Find where the given text appears and provide that cell's center as (x, y) coordinate. 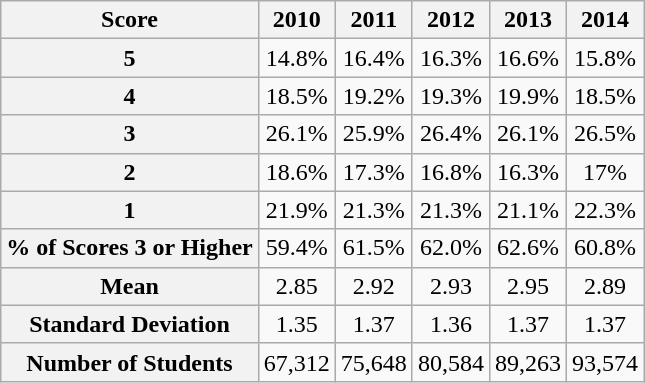
62.0% (450, 248)
3 (130, 134)
89,263 (528, 362)
2.95 (528, 286)
2013 (528, 20)
Mean (130, 286)
2.89 (604, 286)
19.3% (450, 96)
17.3% (374, 172)
61.5% (374, 248)
14.8% (296, 58)
18.6% (296, 172)
2012 (450, 20)
25.9% (374, 134)
% of Scores 3 or Higher (130, 248)
Score (130, 20)
59.4% (296, 248)
22.3% (604, 210)
16.4% (374, 58)
2.93 (450, 286)
16.6% (528, 58)
67,312 (296, 362)
17% (604, 172)
Number of Students (130, 362)
93,574 (604, 362)
Standard Deviation (130, 324)
21.9% (296, 210)
80,584 (450, 362)
2 (130, 172)
16.8% (450, 172)
15.8% (604, 58)
2010 (296, 20)
1.35 (296, 324)
26.4% (450, 134)
1.36 (450, 324)
26.5% (604, 134)
4 (130, 96)
1 (130, 210)
2.85 (296, 286)
5 (130, 58)
75,648 (374, 362)
2.92 (374, 286)
19.2% (374, 96)
60.8% (604, 248)
62.6% (528, 248)
19.9% (528, 96)
2014 (604, 20)
21.1% (528, 210)
2011 (374, 20)
